Extract the (X, Y) coordinate from the center of the cell holding the provided text.  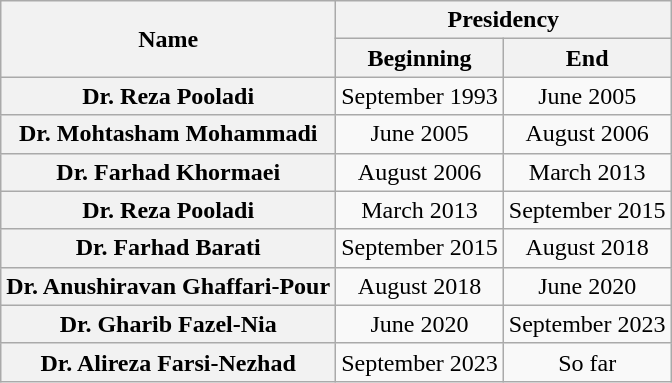
Beginning (420, 58)
End (587, 58)
Dr. Farhad Khormaei (168, 172)
Dr. Alireza Farsi-Nezhad (168, 362)
Dr. Mohtasham Mohammadi (168, 134)
Dr. Anushiravan Ghaffari-Pour (168, 286)
September 1993 (420, 96)
Presidency (504, 20)
Dr. Gharib Fazel-Nia (168, 324)
So far (587, 362)
Name (168, 39)
Dr. Farhad Barati (168, 248)
